Determine the (X, Y) coordinate at the center of the cell enclosing the given text.  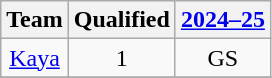
Qualified (122, 20)
Team (35, 20)
Kaya (35, 58)
1 (122, 58)
2024–25 (222, 20)
GS (222, 58)
